Locate the cell with the specified text and output its (X, Y) center coordinate. 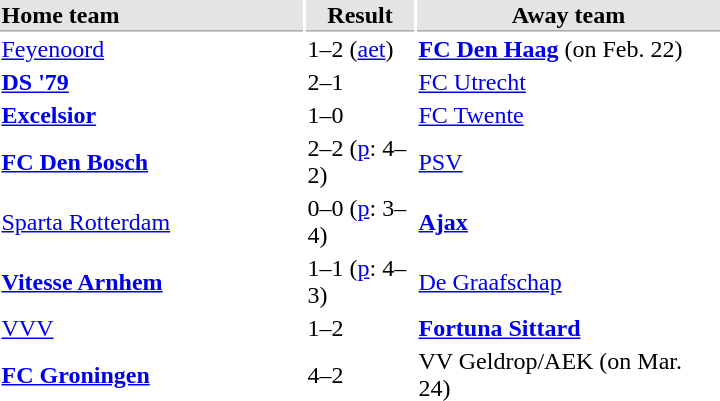
DS '79 (152, 83)
FC Twente (568, 115)
FC Den Haag (on Feb. 22) (568, 49)
1–2 (aet) (360, 49)
Away team (568, 16)
1–0 (360, 115)
VVV (152, 329)
2–1 (360, 83)
1–1 (p: 4–3) (360, 282)
Fortuna Sittard (568, 329)
Home team (152, 16)
FC Den Bosch (152, 162)
2–2 (p: 4–2) (360, 162)
Vitesse Arnhem (152, 282)
Feyenoord (152, 49)
Excelsior (152, 115)
Result (360, 16)
FC Utrecht (568, 83)
PSV (568, 162)
Ajax (568, 222)
Sparta Rotterdam (152, 222)
1–2 (360, 329)
De Graafschap (568, 282)
0–0 (p: 3–4) (360, 222)
